Output the (X, Y) coordinate of the center of the cell containing the given text.  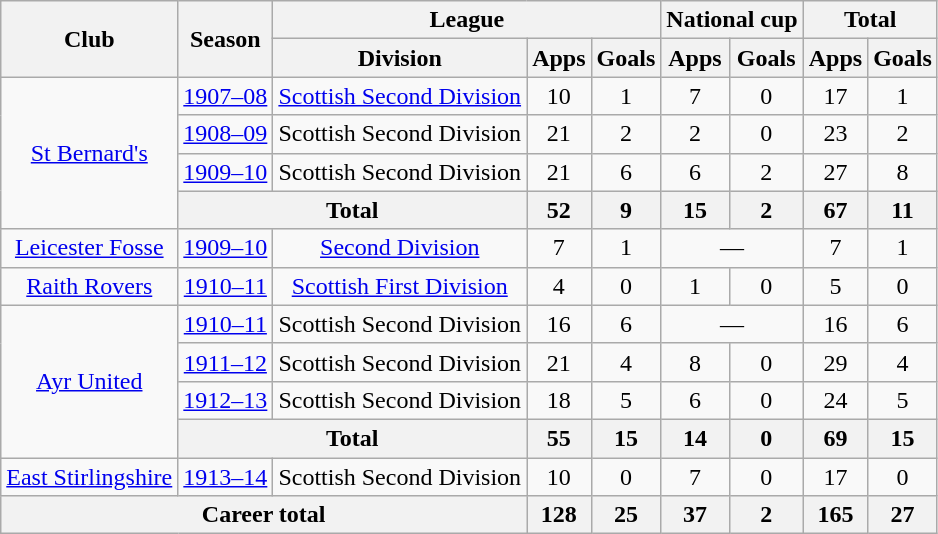
1908–09 (226, 134)
Ayr United (90, 381)
37 (695, 515)
Season (226, 39)
67 (835, 210)
23 (835, 134)
9 (626, 210)
1913–14 (226, 477)
52 (559, 210)
25 (626, 515)
24 (835, 400)
Club (90, 39)
Career total (264, 515)
29 (835, 362)
Leicester Fosse (90, 248)
Scottish First Division (400, 286)
Division (400, 58)
128 (559, 515)
St Bernard's (90, 153)
League (467, 20)
69 (835, 438)
Raith Rovers (90, 286)
Second Division (400, 248)
1911–12 (226, 362)
National cup (732, 20)
55 (559, 438)
11 (903, 210)
1907–08 (226, 96)
1912–13 (226, 400)
14 (695, 438)
165 (835, 515)
18 (559, 400)
East Stirlingshire (90, 477)
